Find where the given text appears and provide that cell's center as (x, y) coordinate. 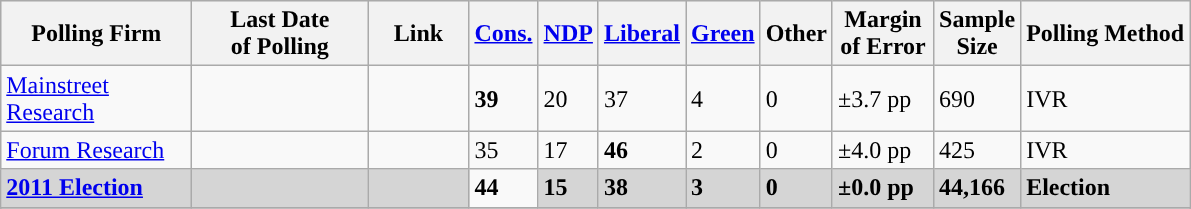
46 (642, 150)
Green (724, 34)
39 (504, 98)
SampleSize (978, 34)
44,166 (978, 188)
±0.0 pp (882, 188)
4 (724, 98)
Forum Research (96, 150)
Marginof Error (882, 34)
425 (978, 150)
Link (418, 34)
17 (568, 150)
35 (504, 150)
±3.7 pp (882, 98)
Polling Firm (96, 34)
2 (724, 150)
44 (504, 188)
Election (1106, 188)
690 (978, 98)
37 (642, 98)
20 (568, 98)
2011 Election (96, 188)
15 (568, 188)
38 (642, 188)
±4.0 pp (882, 150)
Mainstreet Research (96, 98)
Cons. (504, 34)
Other (796, 34)
3 (724, 188)
NDP (568, 34)
Polling Method (1106, 34)
Liberal (642, 34)
Last Dateof Polling (280, 34)
